Scan for the cell matching the given text and deliver its [X, Y] coordinate at center. 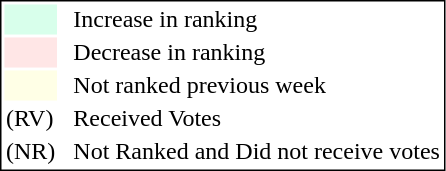
Increase in ranking [257, 19]
(NR) [30, 151]
Not ranked previous week [257, 85]
Decrease in ranking [257, 53]
Not Ranked and Did not receive votes [257, 151]
Received Votes [257, 119]
(RV) [30, 119]
